Provide the [X, Y] coordinate of the cell's center where the given text is located.  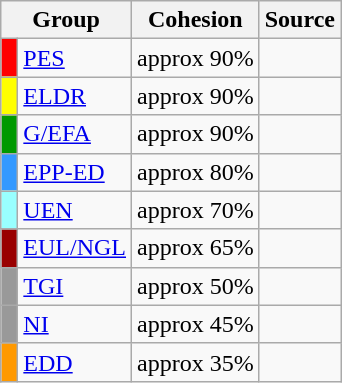
approx 50% [196, 286]
approx 80% [196, 172]
UEN [75, 210]
PES [75, 58]
approx 65% [196, 248]
TGI [75, 286]
Group [66, 20]
EUL/NGL [75, 248]
EPP-ED [75, 172]
Cohesion [196, 20]
approx 70% [196, 210]
approx 45% [196, 324]
EDD [75, 362]
ELDR [75, 96]
NI [75, 324]
G/EFA [75, 134]
approx 35% [196, 362]
Source [300, 20]
